Output the [x, y] coordinate of the center of the cell containing the given text.  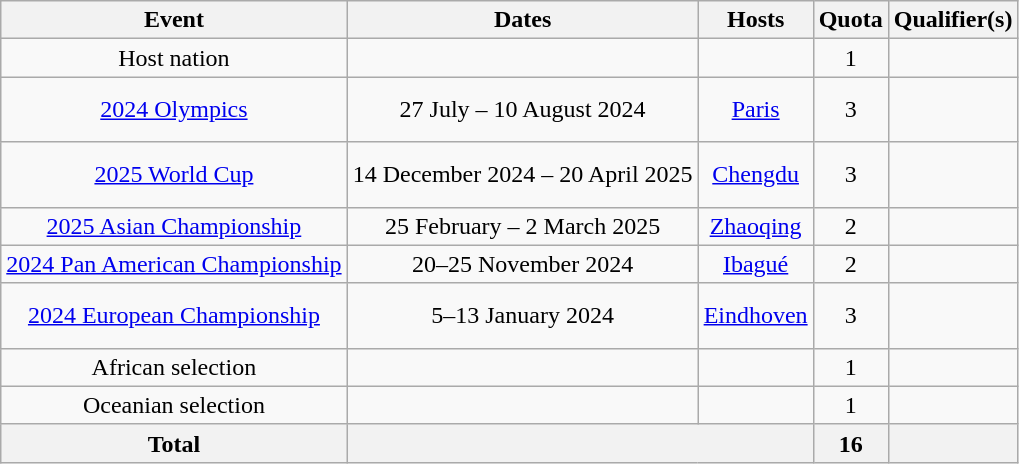
Hosts [756, 20]
5–13 January 2024 [522, 316]
Chengdu [756, 174]
14 December 2024 – 20 April 2025 [522, 174]
27 July – 10 August 2024 [522, 110]
African selection [174, 367]
Dates [522, 20]
25 February – 2 March 2025 [522, 226]
2024 European Championship [174, 316]
Host nation [174, 58]
20–25 November 2024 [522, 264]
16 [850, 443]
Event [174, 20]
Oceanian selection [174, 405]
Paris [756, 110]
Quota [850, 20]
2025 World Cup [174, 174]
Zhaoqing [756, 226]
2024 Pan American Championship [174, 264]
Ibagué [756, 264]
Eindhoven [756, 316]
Qualifier(s) [953, 20]
2025 Asian Championship [174, 226]
2024 Olympics [174, 110]
Total [174, 443]
